Return the [X, Y] coordinate for the center point of the cell that contains the specified text.  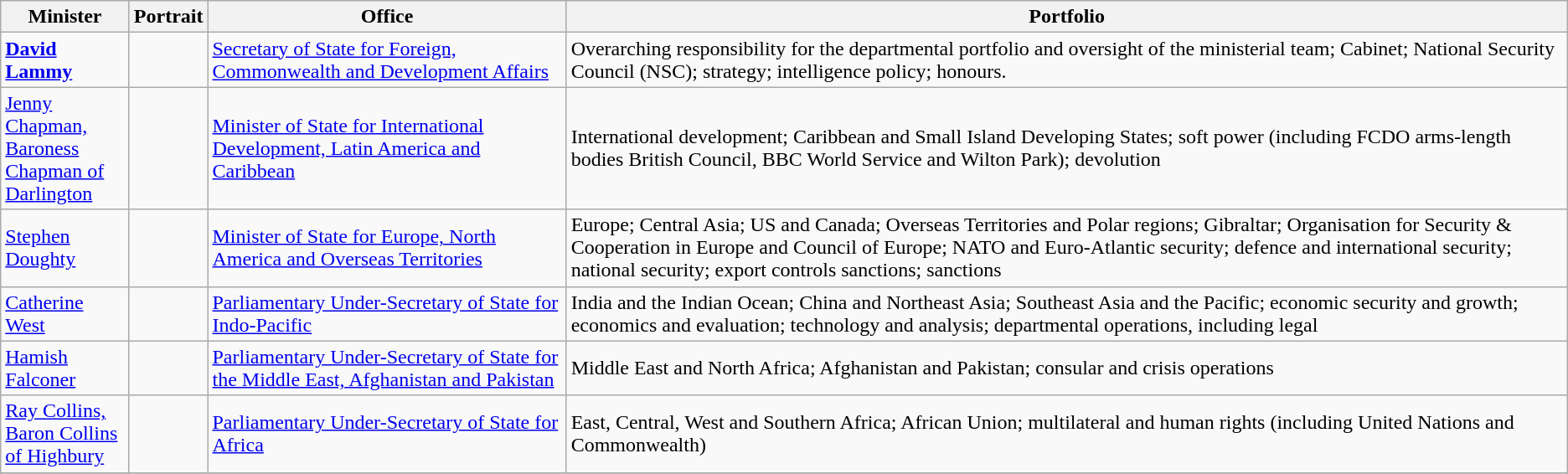
Middle East and North Africa; Afghanistan and Pakistan; consular and crisis operations [1067, 368]
Portrait [168, 17]
Portfolio [1067, 17]
Secretary of State for Foreign, Commonwealth and Development Affairs [387, 60]
East, Central, West and Southern Africa; African Union; multilateral and human rights (including United Nations and Commonwealth) [1067, 434]
Minister [65, 17]
Catherine West [65, 313]
Jenny Chapman, Baroness Chapman of Darlington [65, 148]
Hamish Falconer [65, 368]
Parliamentary Under-Secretary of State for the Middle East, Afghanistan and Pakistan [387, 368]
Parliamentary Under-Secretary of State for Indo-Pacific [387, 313]
Minister of State for International Development, Latin America and Caribbean [387, 148]
Parliamentary Under-Secretary of State for Africa [387, 434]
Office [387, 17]
David Lammy [65, 60]
Ray Collins, Baron Collins of Highbury [65, 434]
Minister of State for Europe, North America and Overseas Territories [387, 248]
Stephen Doughty [65, 248]
